Capture the cell that displays the provided text and extract its [X, Y] central coordinate. 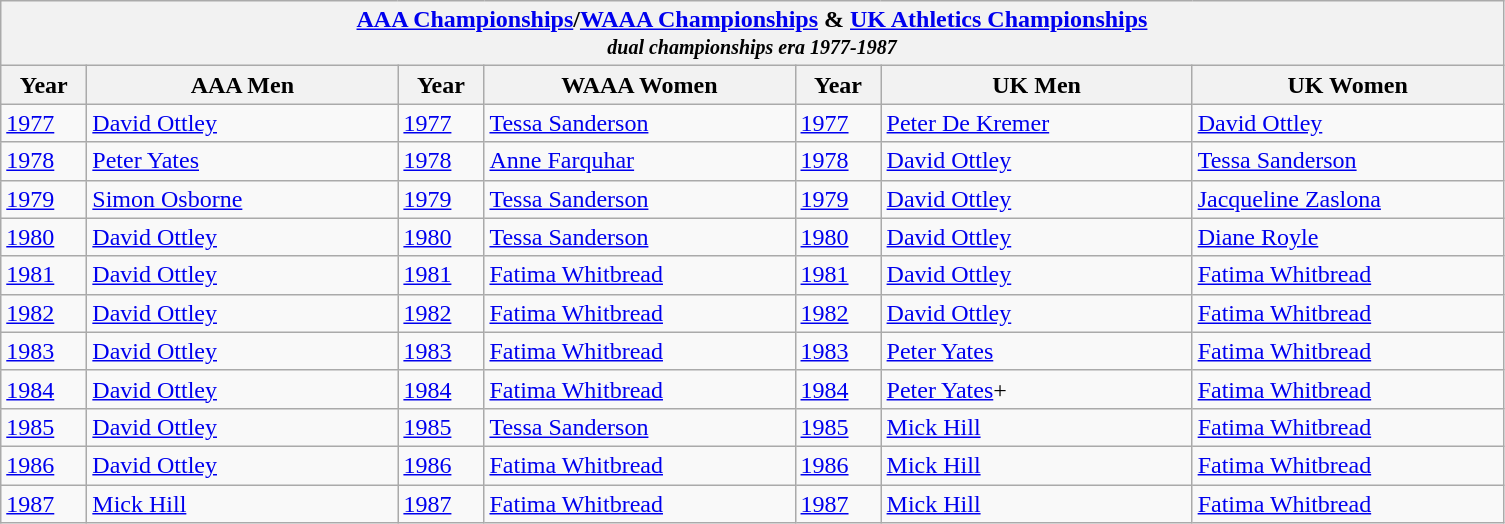
Peter De Kremer [1036, 123]
Anne Farquhar [640, 161]
Diane Royle [1348, 237]
AAA Championships/WAAA Championships & UK Athletics Championshipsdual championships era 1977-1987 [752, 34]
UK Women [1348, 85]
WAAA Women [640, 85]
Peter Yates+ [1036, 389]
Simon Osborne [242, 199]
Jacqueline Zaslona [1348, 199]
UK Men [1036, 85]
AAA Men [242, 85]
